Capture the cell that displays the provided text and extract its [x, y] central coordinate. 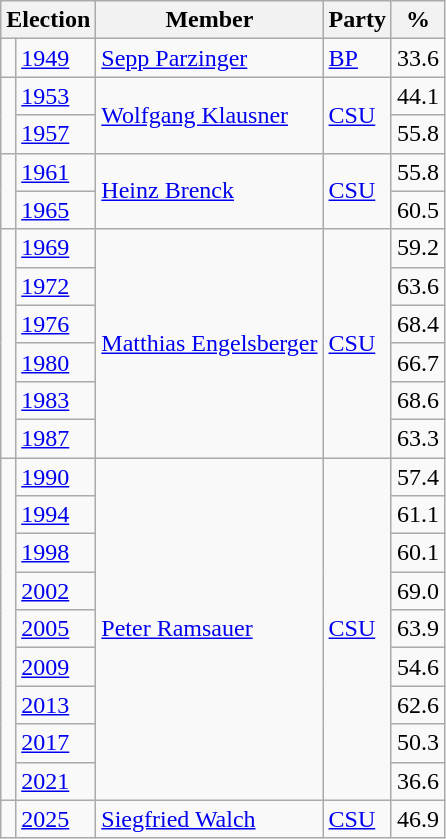
Matthias Engelsberger [210, 343]
Party [357, 20]
Heinz Brenck [210, 191]
1965 [56, 210]
66.7 [418, 362]
62.6 [418, 705]
Election [48, 20]
1980 [56, 362]
1972 [56, 286]
33.6 [418, 58]
% [418, 20]
63.3 [418, 438]
2009 [56, 667]
2025 [56, 819]
1961 [56, 172]
Sepp Parzinger [210, 58]
1953 [56, 96]
Siegfried Walch [210, 819]
1976 [56, 324]
1969 [56, 248]
Member [210, 20]
1983 [56, 400]
2017 [56, 743]
63.6 [418, 286]
2005 [56, 629]
59.2 [418, 248]
54.6 [418, 667]
2002 [56, 591]
50.3 [418, 743]
1990 [56, 477]
61.1 [418, 515]
63.9 [418, 629]
60.1 [418, 553]
1994 [56, 515]
1987 [56, 438]
Wolfgang Klausner [210, 115]
1949 [56, 58]
1957 [56, 134]
1998 [56, 553]
2013 [56, 705]
2021 [56, 781]
57.4 [418, 477]
68.6 [418, 400]
68.4 [418, 324]
BP [357, 58]
Peter Ramsauer [210, 630]
44.1 [418, 96]
46.9 [418, 819]
36.6 [418, 781]
69.0 [418, 591]
60.5 [418, 210]
